Return the (x, y) coordinate for the center point of the cell that contains the specified text.  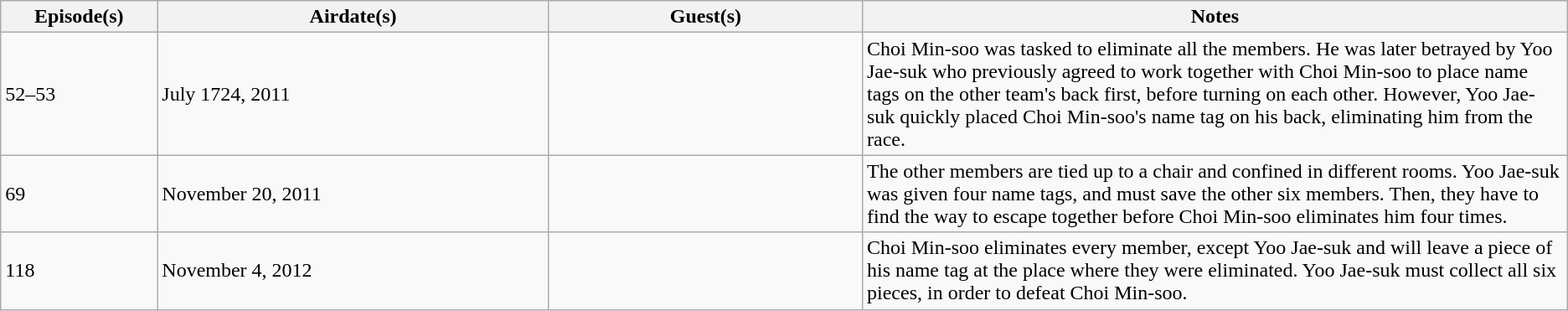
November 4, 2012 (353, 271)
July 1724, 2011 (353, 94)
Airdate(s) (353, 17)
52–53 (79, 94)
118 (79, 271)
69 (79, 194)
Notes (1215, 17)
Guest(s) (705, 17)
Episode(s) (79, 17)
November 20, 2011 (353, 194)
